Extract the (X, Y) coordinate from the center of the cell holding the provided text.  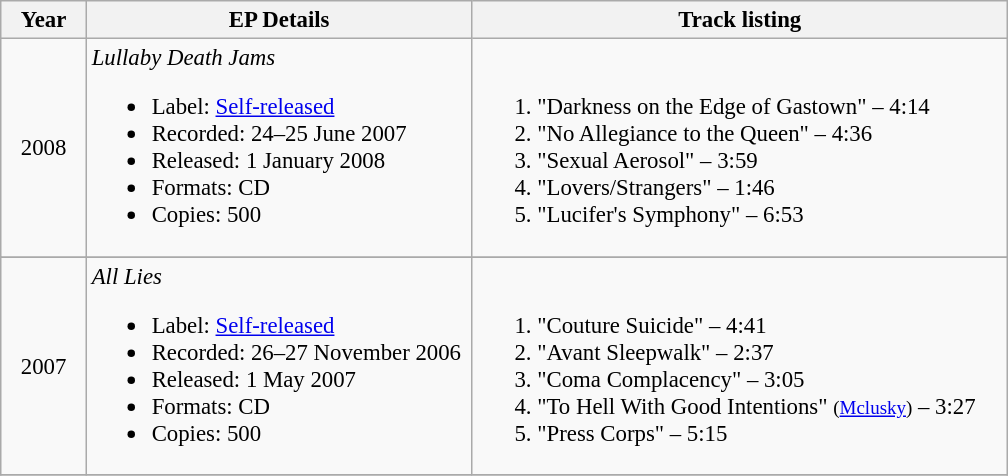
Track listing (740, 20)
All LiesLabel: Self-releasedRecorded: 26–27 November 2006Released: 1 May 2007Formats: CDCopies: 500 (279, 366)
EP Details (279, 20)
2008 (44, 148)
"Couture Suicide" – 4:41"Avant Sleepwalk" – 2:37"Coma Complacency" – 3:05"To Hell With Good Intentions" (Mclusky) – 3:27"Press Corps" – 5:15 (740, 366)
Lullaby Death JamsLabel: Self-releasedRecorded: 24–25 June 2007Released: 1 January 2008Formats: CDCopies: 500 (279, 148)
2007 (44, 366)
Year (44, 20)
